Provide the (x, y) coordinate of the cell's center where the given text is located.  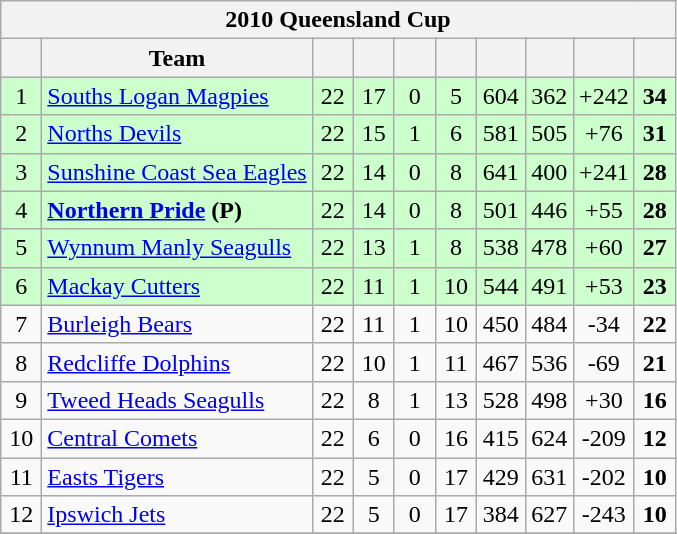
Team (177, 58)
538 (500, 248)
384 (500, 515)
Souths Logan Magpies (177, 96)
Ipswich Jets (177, 515)
Easts Tigers (177, 477)
478 (550, 248)
505 (550, 134)
624 (550, 438)
-34 (604, 324)
491 (550, 286)
Norths Devils (177, 134)
544 (500, 286)
Central Comets (177, 438)
Mackay Cutters (177, 286)
2 (22, 134)
+241 (604, 172)
-243 (604, 515)
604 (500, 96)
627 (550, 515)
Northern Pride (P) (177, 210)
+60 (604, 248)
27 (654, 248)
362 (550, 96)
Burleigh Bears (177, 324)
3 (22, 172)
+53 (604, 286)
+30 (604, 400)
498 (550, 400)
2010 Queensland Cup (338, 20)
536 (550, 362)
450 (500, 324)
446 (550, 210)
7 (22, 324)
467 (500, 362)
501 (500, 210)
4 (22, 210)
Sunshine Coast Sea Eagles (177, 172)
415 (500, 438)
21 (654, 362)
-69 (604, 362)
15 (374, 134)
+55 (604, 210)
528 (500, 400)
-202 (604, 477)
Redcliffe Dolphins (177, 362)
400 (550, 172)
Tweed Heads Seagulls (177, 400)
631 (550, 477)
34 (654, 96)
-209 (604, 438)
+242 (604, 96)
31 (654, 134)
429 (500, 477)
484 (550, 324)
581 (500, 134)
23 (654, 286)
641 (500, 172)
+76 (604, 134)
Wynnum Manly Seagulls (177, 248)
9 (22, 400)
